Provide the [X, Y] coordinate of the cell's center where the given text is located.  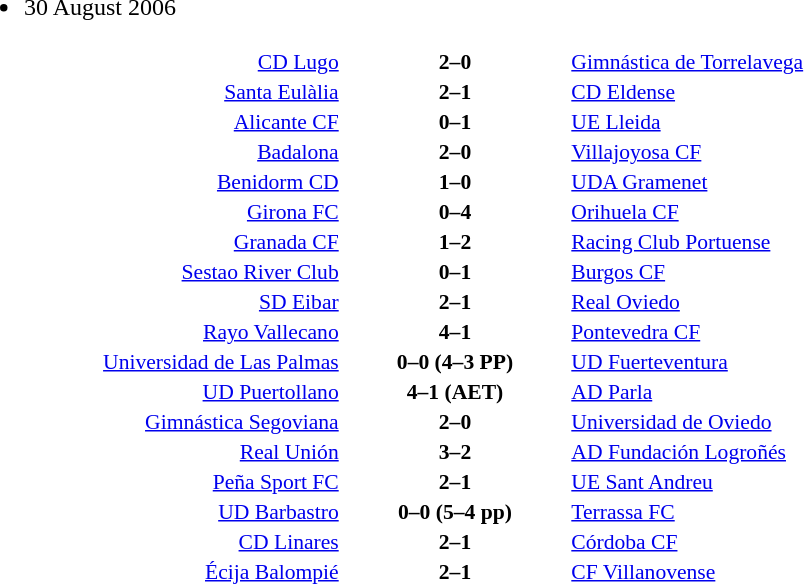
3–2 [456, 452]
1–0 [456, 182]
4–1 (AET) [456, 392]
0–0 (4–3 PP) [456, 362]
4–1 [456, 332]
0–4 [456, 212]
0–0 (5–4 pp) [456, 512]
1–2 [456, 242]
